Find where the given text appears and provide that cell's center as [X, Y] coordinate. 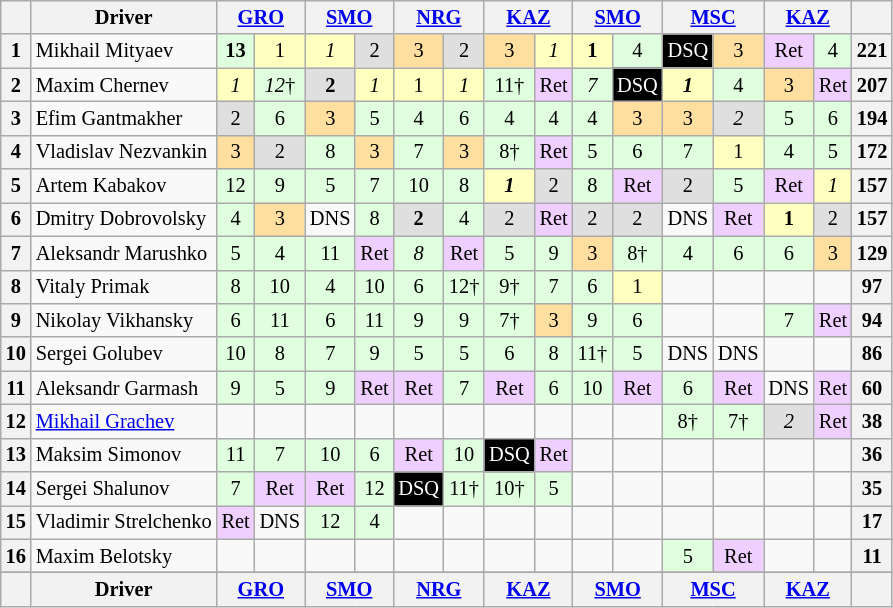
Dmitry Dobrovolsky [124, 219]
172 [872, 152]
Sergei Golubev [124, 354]
14 [16, 489]
35 [872, 489]
Efim Gantmakher [124, 118]
221 [872, 51]
97 [872, 287]
9† [509, 287]
86 [872, 354]
36 [872, 455]
60 [872, 388]
38 [872, 421]
94 [872, 320]
15 [16, 522]
Maksim Simonov [124, 455]
10† [509, 489]
Vladislav Nezvankin [124, 152]
Vitaly Primak [124, 287]
Mikhail Mityaev [124, 51]
207 [872, 85]
Mikhail Grachev [124, 421]
129 [872, 253]
Vladimir Strelchenko [124, 522]
17 [872, 522]
Maxim Chernev [124, 85]
Sergei Shalunov [124, 489]
Artem Kabakov [124, 186]
Nikolay Vikhansky [124, 320]
Maxim Belotsky [124, 556]
194 [872, 118]
Aleksandr Marushko [124, 253]
Aleksandr Garmash [124, 388]
16 [16, 556]
